For the text-containing cell, return its midpoint in (x, y) coordinate format. 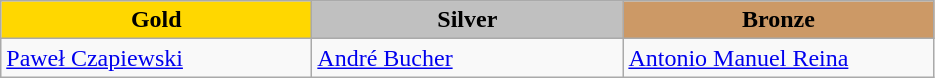
André Bucher (468, 58)
Silver (468, 20)
Bronze (778, 20)
Gold (156, 20)
Antonio Manuel Reina (778, 58)
Paweł Czapiewski (156, 58)
